Return the (x, y) coordinate for the center point of the cell that contains the specified text.  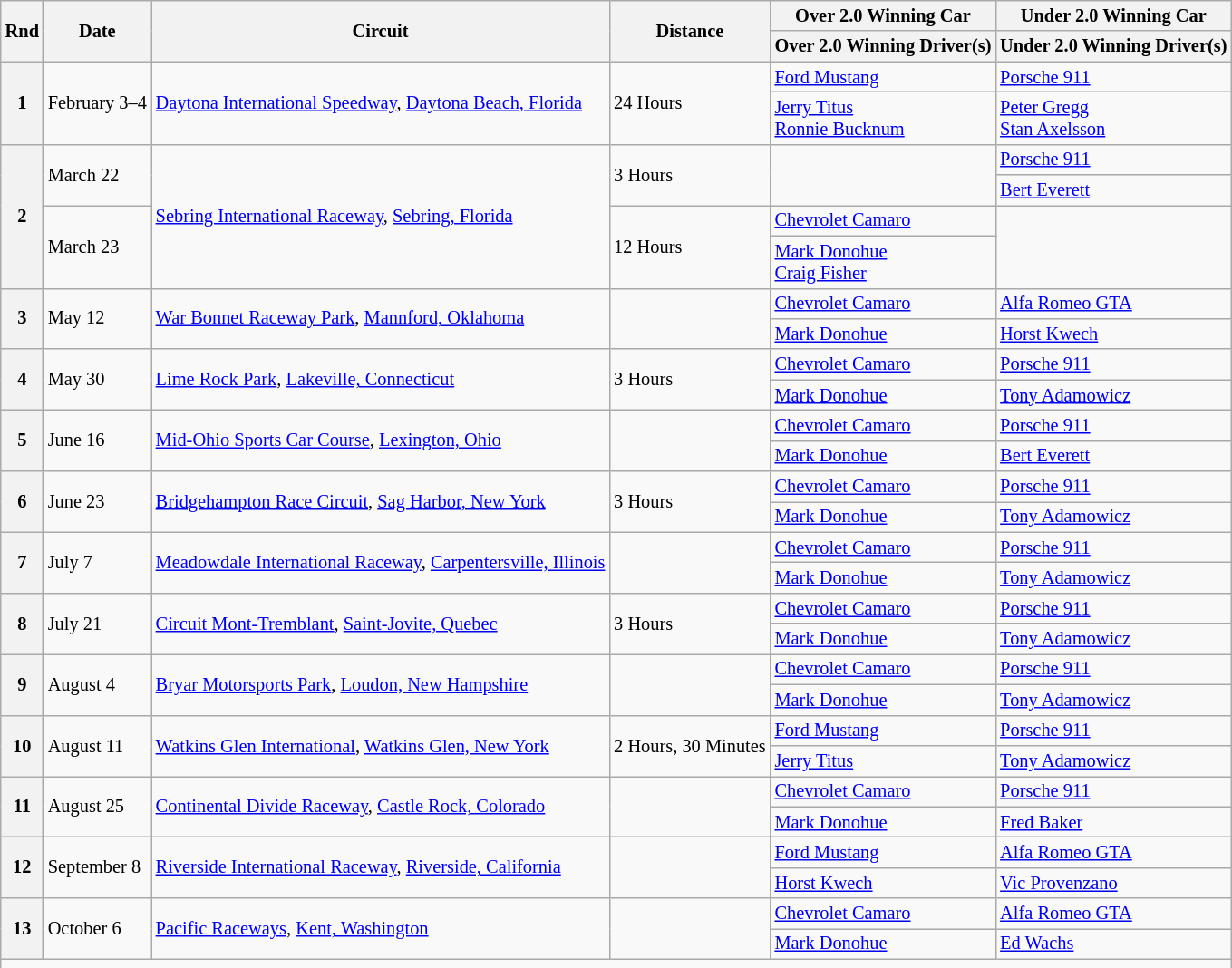
13 (22, 928)
Over 2.0 Winning Car (883, 15)
Riverside International Raceway, Riverside, California (381, 866)
March 23 (98, 247)
June 16 (98, 440)
Pacific Raceways, Kent, Washington (381, 928)
10 (22, 745)
3 (22, 319)
12 (22, 866)
February 3–4 (98, 103)
Jerry Titus (883, 760)
7 (22, 562)
Peter Gregg Stan Axelsson (1113, 118)
Over 2.0 Winning Driver(s) (883, 46)
Jerry Titus Ronnie Bucknum (883, 118)
July 7 (98, 562)
11 (22, 807)
August 25 (98, 807)
June 23 (98, 502)
12 Hours (689, 247)
Bridgehampton Race Circuit, Sag Harbor, New York (381, 502)
Daytona International Speedway, Daytona Beach, Florida (381, 103)
Lime Rock Park, Lakeville, Connecticut (381, 379)
Sebring International Raceway, Sebring, Florida (381, 216)
5 (22, 440)
July 21 (98, 624)
2 (22, 216)
Meadowdale International Raceway, Carpentersville, Illinois (381, 562)
Mid-Ohio Sports Car Course, Lexington, Ohio (381, 440)
4 (22, 379)
24 Hours (689, 103)
War Bonnet Raceway Park, Mannford, Oklahoma (381, 319)
Watkins Glen International, Watkins Glen, New York (381, 745)
May 12 (98, 319)
Circuit Mont-Tremblant, Saint-Jovite, Quebec (381, 624)
Bryar Motorsports Park, Loudon, New Hampshire (381, 683)
Under 2.0 Winning Driver(s) (1113, 46)
8 (22, 624)
October 6 (98, 928)
Rnd (22, 31)
Distance (689, 31)
September 8 (98, 866)
Continental Divide Raceway, Castle Rock, Colorado (381, 807)
6 (22, 502)
Date (98, 31)
9 (22, 683)
1 (22, 103)
March 22 (98, 174)
May 30 (98, 379)
Ed Wachs (1113, 944)
August 4 (98, 683)
Vic Provenzano (1113, 883)
August 11 (98, 745)
Fred Baker (1113, 822)
2 Hours, 30 Minutes (689, 745)
Mark Donohue Craig Fisher (883, 262)
Circuit (381, 31)
Under 2.0 Winning Car (1113, 15)
